Return the [x, y] coordinate for the center point of the cell that contains the specified text.  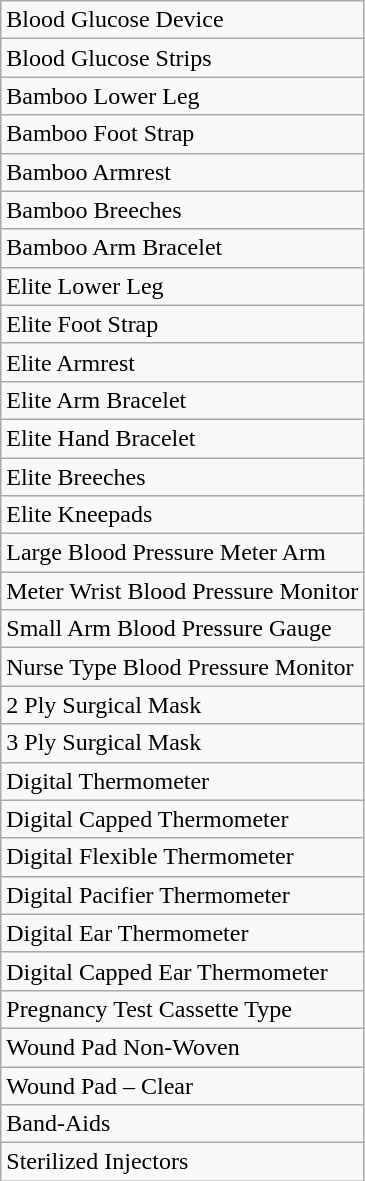
Large Blood Pressure Meter Arm [182, 553]
Elite Armrest [182, 362]
Elite Foot Strap [182, 324]
Bamboo Armrest [182, 172]
Wound Pad – Clear [182, 1085]
Nurse Type Blood Pressure Monitor [182, 667]
Bamboo Breeches [182, 210]
Sterilized Injectors [182, 1162]
Digital Thermometer [182, 781]
Small Arm Blood Pressure Gauge [182, 629]
Bamboo Lower Leg [182, 96]
Wound Pad Non-Woven [182, 1047]
Digital Capped Thermometer [182, 819]
Digital Flexible Thermometer [182, 857]
Pregnancy Test Cassette Type [182, 1009]
Blood Glucose Device [182, 20]
Blood Glucose Strips [182, 58]
Band-Aids [182, 1124]
Elite Lower Leg [182, 286]
Elite Hand Bracelet [182, 438]
Digital Ear Thermometer [182, 933]
Elite Arm Bracelet [182, 400]
2 Ply Surgical Mask [182, 705]
Meter Wrist Blood Pressure Monitor [182, 591]
Digital Capped Ear Thermometer [182, 971]
3 Ply Surgical Mask [182, 743]
Elite Kneepads [182, 515]
Bamboo Foot Strap [182, 134]
Bamboo Arm Bracelet [182, 248]
Elite Breeches [182, 477]
Digital Pacifier Thermometer [182, 895]
